Identify which cell holds the provided text, then report its [x, y] central coordinate. 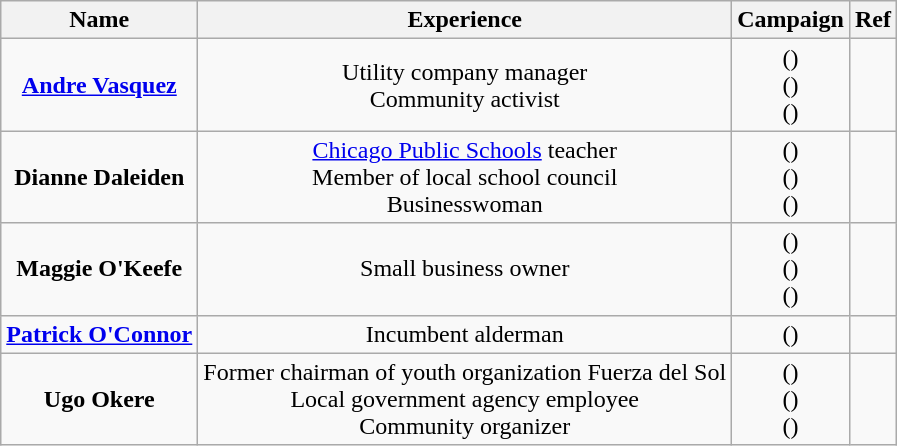
Ugo Okere [100, 399]
Small business owner [465, 269]
Dianne Daleiden [100, 177]
Former chairman of youth organization Fuerza del SolLocal government agency employeeCommunity organizer [465, 399]
Ref [872, 20]
Chicago Public Schools teacherMember of local school councilBusinesswoman [465, 177]
Maggie O'Keefe [100, 269]
Andre Vasquez [100, 85]
Campaign [791, 20]
() [791, 334]
Name [100, 20]
Incumbent alderman [465, 334]
Utility company managerCommunity activist [465, 85]
Experience [465, 20]
Patrick O'Connor [100, 334]
